Pinpoint the cell where the given text exists, returning its (X, Y) midpoint coordinate. 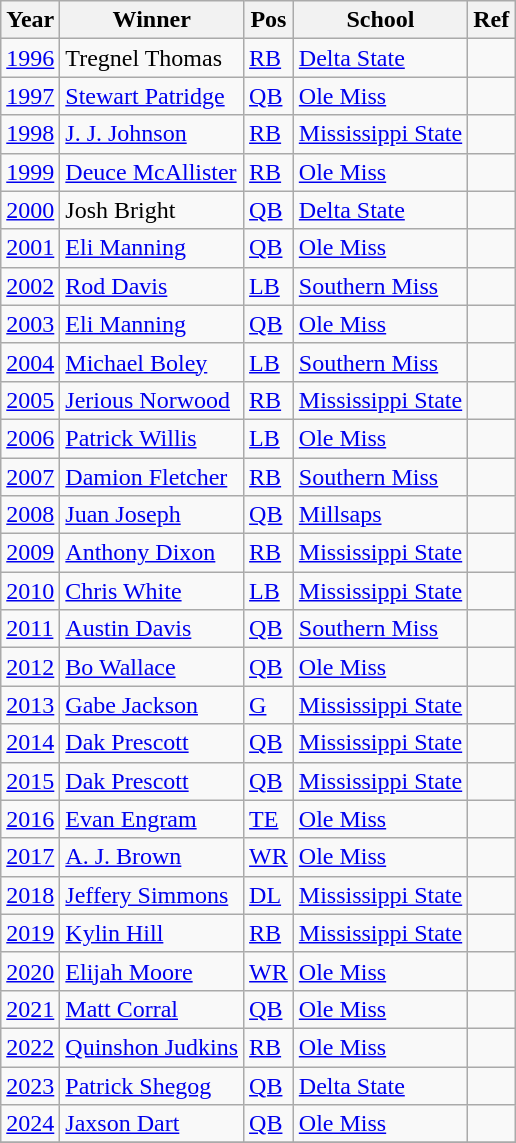
1997 (30, 96)
2002 (30, 286)
Bo Wallace (152, 667)
DL (269, 895)
2009 (30, 553)
School (380, 20)
2018 (30, 895)
1998 (30, 134)
2012 (30, 667)
Jaxson Dart (152, 1124)
Year (30, 20)
Tregnel Thomas (152, 58)
Josh Bright (152, 210)
2014 (30, 743)
Matt Corral (152, 1009)
Winner (152, 20)
Gabe Jackson (152, 705)
2020 (30, 971)
2023 (30, 1085)
2008 (30, 515)
Deuce McAllister (152, 172)
Michael Boley (152, 362)
2010 (30, 591)
Millsaps (380, 515)
2017 (30, 857)
Chris White (152, 591)
2011 (30, 629)
Patrick Shegog (152, 1085)
2007 (30, 477)
2001 (30, 248)
2015 (30, 781)
Quinshon Judkins (152, 1047)
2024 (30, 1124)
Ref (492, 20)
1996 (30, 58)
Rod Davis (152, 286)
Juan Joseph (152, 515)
Kylin Hill (152, 933)
A. J. Brown (152, 857)
2021 (30, 1009)
2004 (30, 362)
Evan Engram (152, 819)
2005 (30, 400)
2003 (30, 324)
Damion Fletcher (152, 477)
Anthony Dixon (152, 553)
Pos (269, 20)
2000 (30, 210)
2006 (30, 438)
TE (269, 819)
2022 (30, 1047)
Elijah Moore (152, 971)
2019 (30, 933)
1999 (30, 172)
G (269, 705)
Stewart Patridge (152, 96)
2016 (30, 819)
2013 (30, 705)
Jerious Norwood (152, 400)
Jeffery Simmons (152, 895)
Patrick Willis (152, 438)
J. J. Johnson (152, 134)
Austin Davis (152, 629)
